Locate the cell with the specified text and output its (x, y) center coordinate. 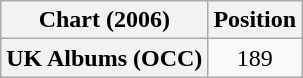
Chart (2006) (104, 20)
189 (255, 58)
Position (255, 20)
UK Albums (OCC) (104, 58)
